Identify which cell holds the provided text, then report its [x, y] central coordinate. 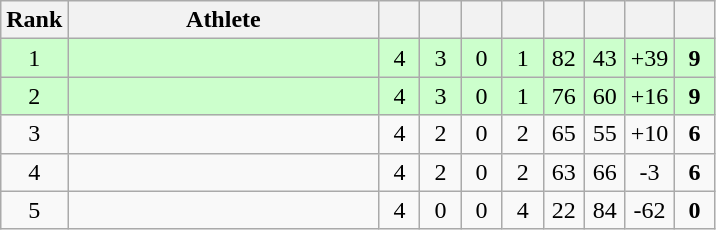
60 [604, 96]
5 [34, 210]
63 [564, 172]
22 [564, 210]
55 [604, 134]
66 [604, 172]
+10 [650, 134]
43 [604, 58]
76 [564, 96]
-62 [650, 210]
82 [564, 58]
65 [564, 134]
+16 [650, 96]
Athlete [224, 20]
Rank [34, 20]
84 [604, 210]
+39 [650, 58]
-3 [650, 172]
